Search for the cell housing the specified text and yield its (X, Y) center coordinate. 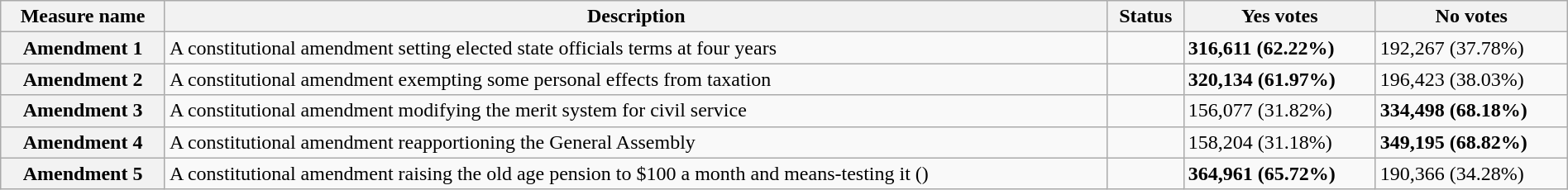
Amendment 5 (83, 173)
A constitutional amendment setting elected state officials terms at four years (636, 48)
196,423 (38.03%) (1471, 79)
349,195 (68.82%) (1471, 142)
A constitutional amendment modifying the merit system for civil service (636, 111)
320,134 (61.97%) (1279, 79)
A constitutional amendment reapportioning the General Assembly (636, 142)
158,204 (31.18%) (1279, 142)
Amendment 2 (83, 79)
Measure name (83, 17)
Status (1145, 17)
A constitutional amendment exempting some personal effects from taxation (636, 79)
192,267 (37.78%) (1471, 48)
364,961 (65.72%) (1279, 173)
190,366 (34.28%) (1471, 173)
Amendment 4 (83, 142)
156,077 (31.82%) (1279, 111)
No votes (1471, 17)
316,611 (62.22%) (1279, 48)
Yes votes (1279, 17)
Amendment 3 (83, 111)
A constitutional amendment raising the old age pension to $100 a month and means-testing it () (636, 173)
Description (636, 17)
334,498 (68.18%) (1471, 111)
Amendment 1 (83, 48)
